Return the [x, y] coordinate for the center point of the cell that contains the specified text.  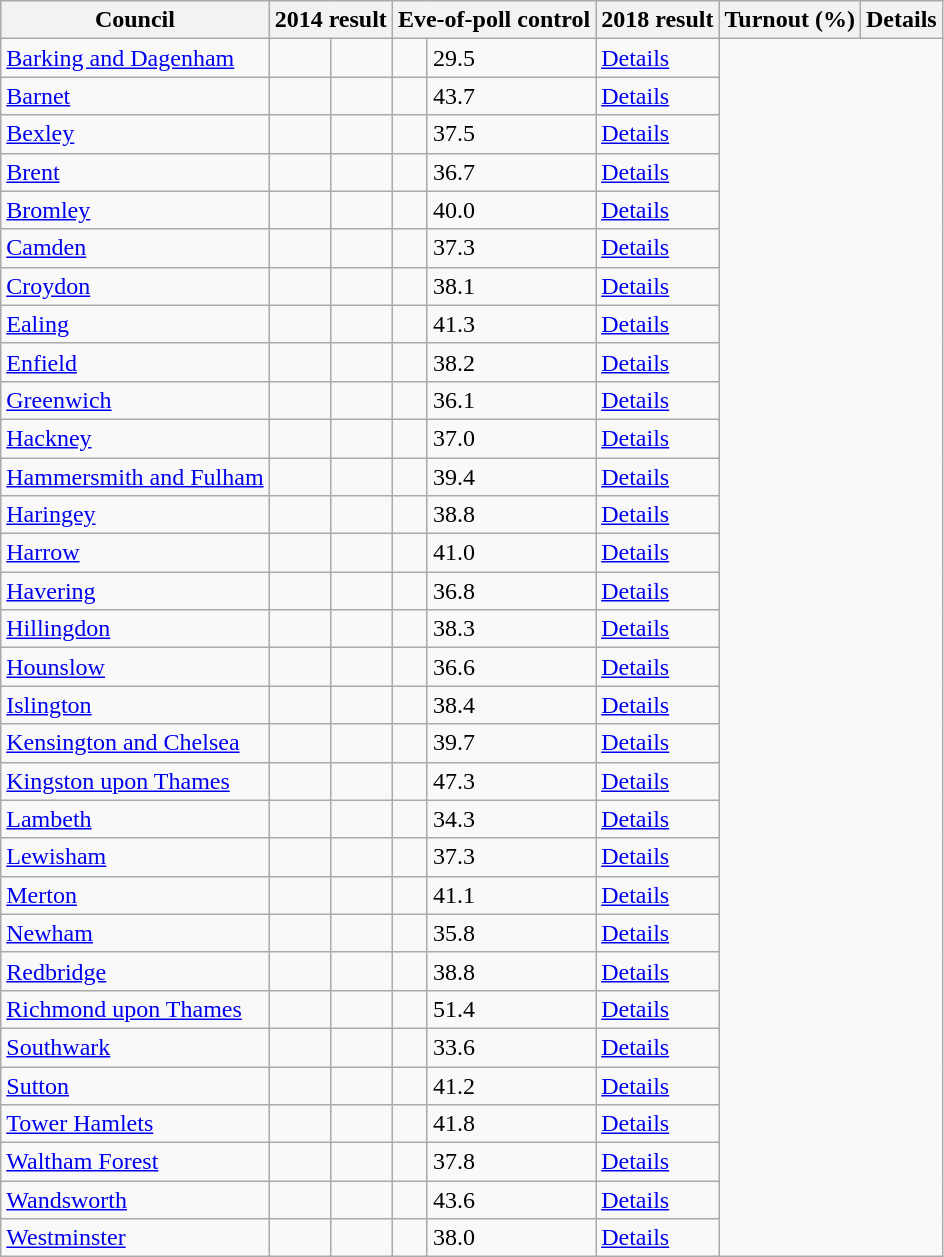
Brent [135, 172]
Islington [135, 705]
Bexley [135, 134]
38.0 [511, 1238]
Eve-of-poll control [494, 20]
Havering [135, 591]
36.6 [511, 667]
33.6 [511, 1047]
41.1 [511, 895]
47.3 [511, 781]
Lambeth [135, 819]
Croydon [135, 286]
Waltham Forest [135, 1162]
Hackney [135, 438]
41.0 [511, 553]
Haringey [135, 515]
Bromley [135, 210]
35.8 [511, 933]
34.3 [511, 819]
Ealing [135, 324]
43.6 [511, 1200]
38.1 [511, 286]
Harrow [135, 553]
41.8 [511, 1124]
Redbridge [135, 971]
51.4 [511, 1009]
40.0 [511, 210]
Newham [135, 933]
Camden [135, 248]
Merton [135, 895]
Tower Hamlets [135, 1124]
36.7 [511, 172]
Richmond upon Thames [135, 1009]
Sutton [135, 1085]
Enfield [135, 362]
Kensington and Chelsea [135, 743]
36.8 [511, 591]
37.8 [511, 1162]
37.5 [511, 134]
2018 result [658, 20]
Wandsworth [135, 1200]
Southwark [135, 1047]
Greenwich [135, 400]
36.1 [511, 400]
Barnet [135, 96]
41.2 [511, 1085]
2014 result [330, 20]
Council [135, 20]
Lewisham [135, 857]
38.2 [511, 362]
Kingston upon Thames [135, 781]
39.7 [511, 743]
37.0 [511, 438]
Barking and Dagenham [135, 58]
Turnout (%) [790, 20]
38.4 [511, 705]
43.7 [511, 96]
29.5 [511, 58]
41.3 [511, 324]
Hammersmith and Fulham [135, 477]
38.3 [511, 629]
Hillingdon [135, 629]
Westminster [135, 1238]
39.4 [511, 477]
Hounslow [135, 667]
